Extract the [X, Y] coordinate from the center of the cell holding the provided text.  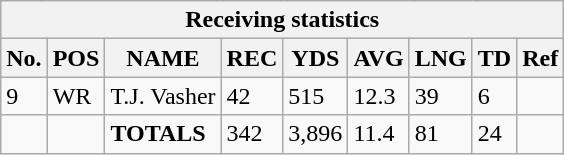
LNG [440, 58]
POS [76, 58]
YDS [316, 58]
24 [494, 134]
342 [252, 134]
NAME [163, 58]
3,896 [316, 134]
TD [494, 58]
T.J. Vasher [163, 96]
No. [24, 58]
11.4 [378, 134]
39 [440, 96]
6 [494, 96]
WR [76, 96]
AVG [378, 58]
Receiving statistics [282, 20]
9 [24, 96]
TOTALS [163, 134]
81 [440, 134]
515 [316, 96]
42 [252, 96]
Ref [540, 58]
12.3 [378, 96]
REC [252, 58]
